Find where the given text appears and provide that cell's center as (x, y) coordinate. 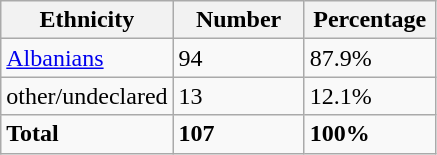
Percentage (370, 20)
other/undeclared (87, 96)
Ethnicity (87, 20)
13 (238, 96)
107 (238, 134)
87.9% (370, 58)
Number (238, 20)
94 (238, 58)
100% (370, 134)
12.1% (370, 96)
Total (87, 134)
Albanians (87, 58)
